Provide the [X, Y] coordinate of the cell's center where the given text is located.  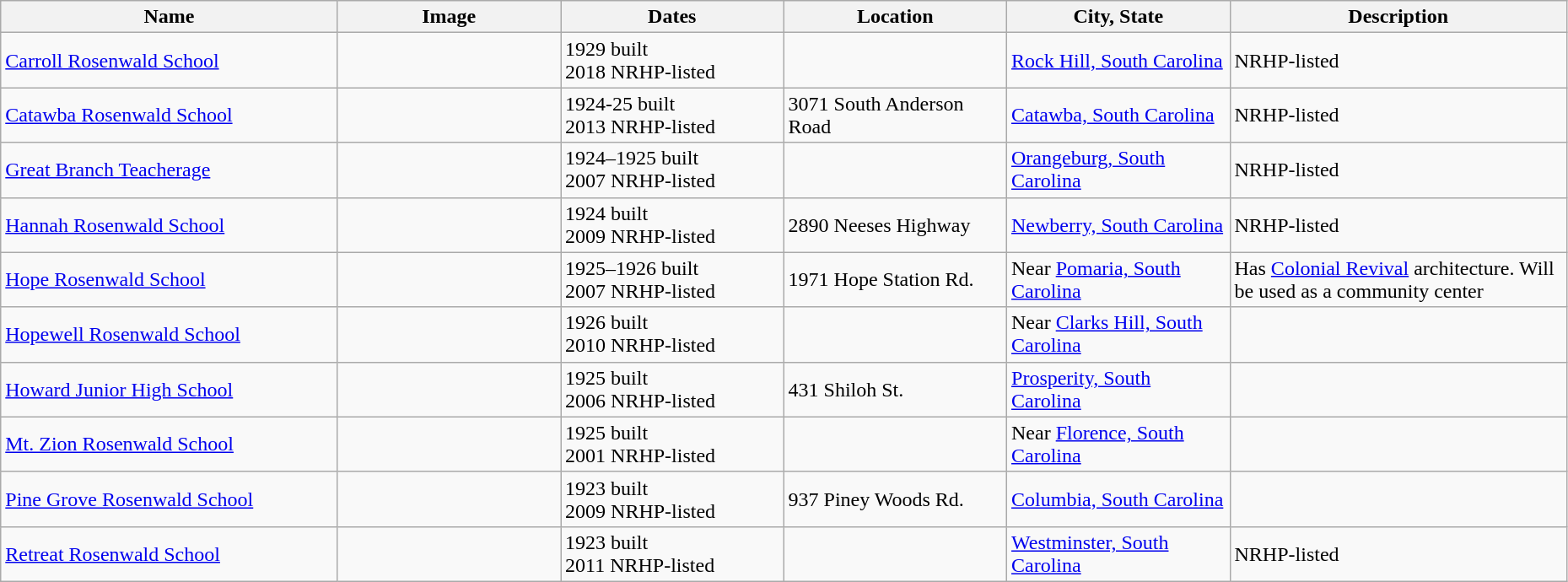
3071 South Anderson Road [895, 115]
Mt. Zion Rosenwald School [169, 444]
Description [1398, 17]
Hannah Rosenwald School [169, 224]
937 Piney Woods Rd. [895, 499]
1929 built2018 NRHP-listed [672, 61]
1971 Hope Station Rd. [895, 280]
1923 built2011 NRHP-listed [672, 553]
Catawba Rosenwald School [169, 115]
Near Clarks Hill, South Carolina [1118, 334]
1925–1926 built2007 NRHP-listed [672, 280]
Prosperity, South Carolina [1118, 390]
431 Shiloh St. [895, 390]
Catawba, South Carolina [1118, 115]
Has Colonial Revival architecture. Will be used as a community center [1398, 280]
Columbia, South Carolina [1118, 499]
Near Pomaria, South Carolina [1118, 280]
1925 built2001 NRHP-listed [672, 444]
Image [449, 17]
1925 built2006 NRHP-listed [672, 390]
Name [169, 17]
Howard Junior High School [169, 390]
1926 built2010 NRHP-listed [672, 334]
Carroll Rosenwald School [169, 61]
1924-25 built2013 NRHP-listed [672, 115]
2890 Neeses Highway [895, 224]
1924–1925 built2007 NRHP-listed [672, 170]
Westminster, South Carolina [1118, 553]
Great Branch Teacherage [169, 170]
Hope Rosenwald School [169, 280]
Orangeburg, South Carolina [1118, 170]
Near Florence, South Carolina [1118, 444]
City, State [1118, 17]
Location [895, 17]
Pine Grove Rosenwald School [169, 499]
Newberry, South Carolina [1118, 224]
Rock Hill, South Carolina [1118, 61]
1924 built2009 NRHP-listed [672, 224]
1923 built2009 NRHP-listed [672, 499]
Dates [672, 17]
Hopewell Rosenwald School [169, 334]
Retreat Rosenwald School [169, 553]
